Locate the cell with the specified text and output its [x, y] center coordinate. 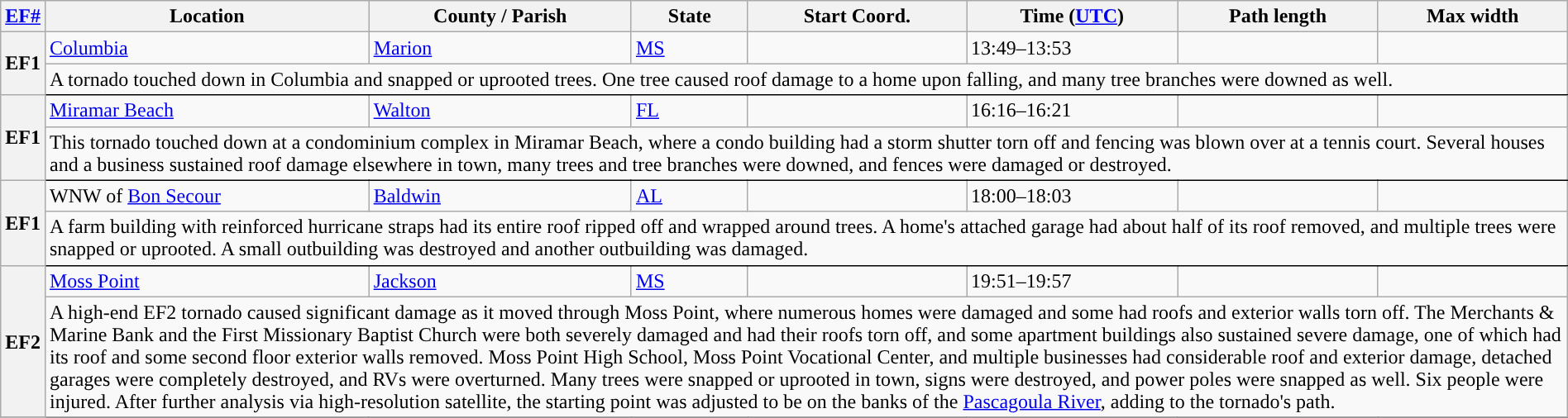
Max width [1472, 17]
Miramar Beach [207, 111]
EF2 [23, 341]
Moss Point [207, 281]
18:00–18:03 [1072, 196]
Walton [500, 111]
19:51–19:57 [1072, 281]
Location [207, 17]
13:49–13:53 [1072, 48]
Marion [500, 48]
County / Parish [500, 17]
Start Coord. [857, 17]
Jackson [500, 281]
EF# [23, 17]
16:16–16:21 [1072, 111]
FL [690, 111]
Baldwin [500, 196]
State [690, 17]
Columbia [207, 48]
AL [690, 196]
WNW of Bon Secour [207, 196]
Path length [1278, 17]
Time (UTC) [1072, 17]
